Locate the cell with the specified text and output its (x, y) center coordinate. 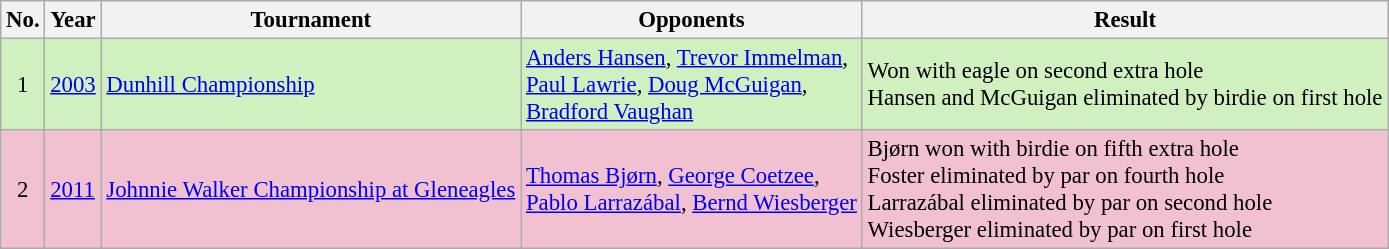
Tournament (311, 20)
Opponents (692, 20)
Dunhill Championship (311, 85)
1 (23, 85)
No. (23, 20)
Won with eagle on second extra holeHansen and McGuigan eliminated by birdie on first hole (1125, 85)
Anders Hansen, Trevor Immelman, Paul Lawrie, Doug McGuigan, Bradford Vaughan (692, 85)
Thomas Bjørn, George Coetzee, Pablo Larrazábal, Bernd Wiesberger (692, 190)
2011 (73, 190)
2003 (73, 85)
Johnnie Walker Championship at Gleneagles (311, 190)
Result (1125, 20)
Year (73, 20)
2 (23, 190)
